Pinpoint the cell where the given text exists, returning its (x, y) midpoint coordinate. 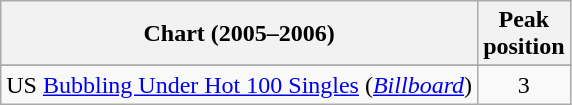
Peakposition (524, 34)
US Bubbling Under Hot 100 Singles (Billboard) (240, 85)
3 (524, 85)
Chart (2005–2006) (240, 34)
